Find where the given text appears and provide that cell's center as (x, y) coordinate. 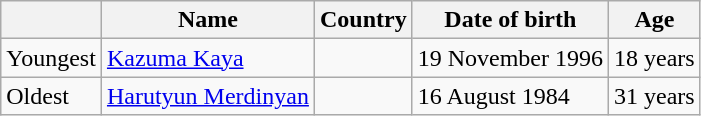
Youngest (52, 58)
Oldest (52, 96)
18 years (655, 58)
Harutyun Merdinyan (208, 96)
31 years (655, 96)
Country (363, 20)
Age (655, 20)
16 August 1984 (510, 96)
Name (208, 20)
Date of birth (510, 20)
19 November 1996 (510, 58)
Kazuma Kaya (208, 58)
